For the text-containing cell, return its midpoint in (X, Y) coordinate format. 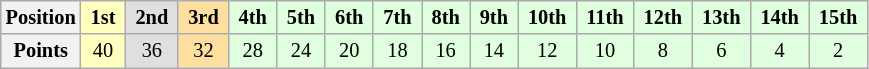
6 (721, 51)
40 (104, 51)
2nd (152, 17)
20 (349, 51)
5th (301, 17)
15th (838, 17)
32 (203, 51)
8th (446, 17)
3rd (203, 17)
24 (301, 51)
9th (494, 17)
18 (397, 51)
28 (253, 51)
16 (446, 51)
4 (779, 51)
11th (604, 17)
1st (104, 17)
4th (253, 17)
14 (494, 51)
8 (663, 51)
Points (41, 51)
36 (152, 51)
13th (721, 17)
12th (663, 17)
12 (547, 51)
Position (41, 17)
10 (604, 51)
2 (838, 51)
14th (779, 17)
10th (547, 17)
7th (397, 17)
6th (349, 17)
